Locate the cell with the specified text and output its [X, Y] center coordinate. 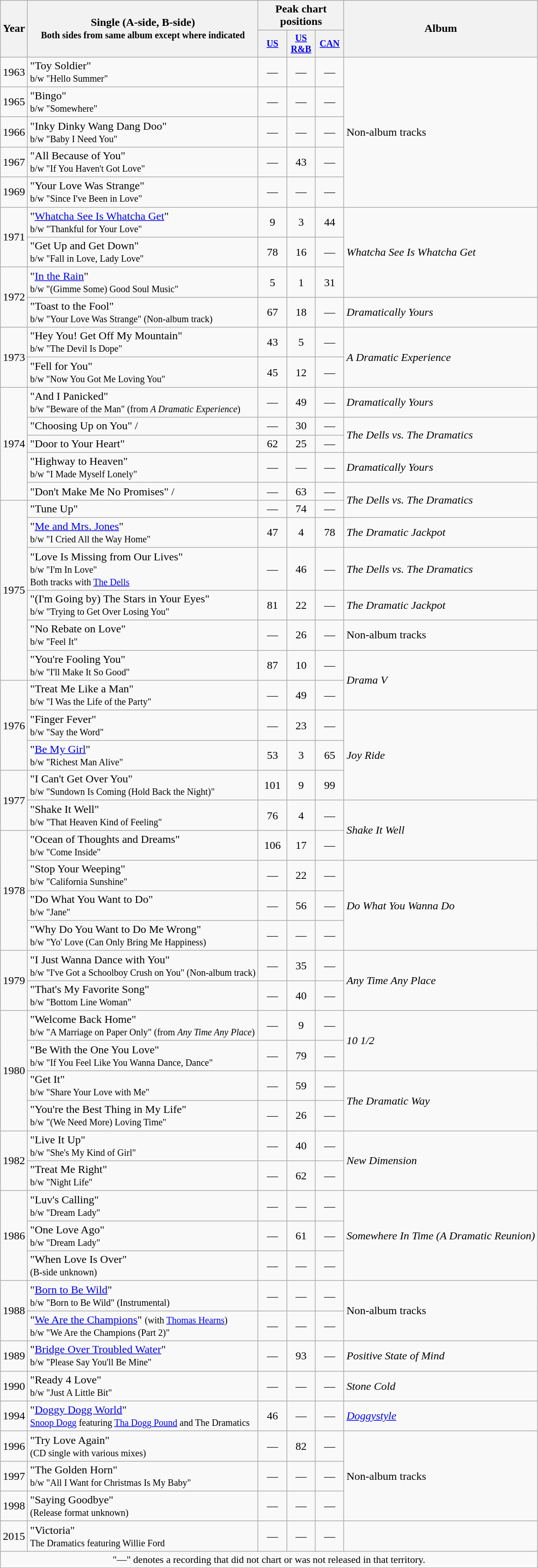
Positive State of Mind [441, 1356]
"Doggy Dogg World"Snoop Dogg featuring Tha Dogg Pound and The Dramatics [143, 1416]
"Ocean of Thoughts and Dreams"b/w "Come Inside" [143, 846]
"One Love Ago"b/w "Dream Lady" [143, 1236]
Peak chart positions [301, 16]
"Bridge Over Troubled Water"b/w "Please Say You'll Be Mine" [143, 1356]
1974 [14, 444]
"Finger Fever"b/w "Say the Word" [143, 726]
93 [301, 1356]
"Your Love Was Strange"b/w "Since I've Been in Love" [143, 192]
Any Time Any Place [441, 980]
1972 [14, 297]
1996 [14, 1446]
1 [301, 282]
"Fell for You"b/w "Now You Got Me Loving You" [143, 372]
59 [301, 1086]
1989 [14, 1356]
79 [301, 1055]
1997 [14, 1476]
47 [272, 533]
Year [14, 29]
1990 [14, 1386]
"Toast to the Fool"b/w "Your Love Was Strange" (Non-album track) [143, 312]
81 [272, 605]
Whatcha See Is Whatcha Get [441, 252]
1975 [14, 590]
"Treat Me Right"b/w "Night Life" [143, 1176]
61 [301, 1236]
1976 [14, 726]
Do What You Wanna Do [441, 906]
"—" denotes a recording that did not chart or was not released in that territory. [269, 1559]
10 1/2 [441, 1040]
101 [272, 786]
"Highway to Heaven" b/w "I Made Myself Lonely" [143, 467]
"You're the Best Thing in My Life"b/w "(We Need More) Loving Time" [143, 1116]
1988 [14, 1311]
"I Just Wanna Dance with You"b/w "I've Got a Schoolboy Crush on You" (Non-album track) [143, 966]
25 [301, 444]
1971 [14, 237]
76 [272, 815]
USR&B [301, 43]
56 [301, 906]
Doggystyle [441, 1416]
44 [329, 222]
35 [301, 966]
"You're Fooling You"b/w "I'll Make It So Good" [143, 666]
"Stop Your Weeping"b/w "California Sunshine" [143, 875]
Shake It Well [441, 830]
The Dramatic Way [441, 1100]
67 [272, 312]
16 [301, 252]
1965 [14, 102]
"Tune Up" [143, 509]
"No Rebate on Love"b/w "Feel It" [143, 635]
"Whatcha See Is Whatcha Get"b/w "Thankful for Your Love" [143, 222]
"Inky Dinky Wang Dang Doo"b/w "Baby I Need You" [143, 132]
63 [301, 491]
30 [301, 426]
"Try Love Again"(CD single with various mixes) [143, 1446]
74 [301, 509]
1963 [14, 72]
"Born to Be Wild"b/w "Born to Be Wild" (Instrumental) [143, 1296]
CAN [329, 43]
"Love Is Missing from Our Lives"b/w "I'm In Love"Both tracks with The Dells [143, 569]
"Door to Your Heart" [143, 444]
87 [272, 666]
"The Golden Horn"b/w "All I Want for Christmas Is My Baby" [143, 1476]
"We Are the Champions" (with Thomas Hearns)b/w "We Are the Champions (Part 2)" [143, 1326]
"Live It Up"b/w "She's My Kind of Girl" [143, 1146]
82 [301, 1446]
1980 [14, 1070]
1969 [14, 192]
2015 [14, 1536]
23 [301, 726]
"Luv's Calling"b/w "Dream Lady" [143, 1206]
New Dimension [441, 1161]
"When Love Is Over"(B-side unknown) [143, 1266]
1979 [14, 980]
Album [441, 29]
"Treat Me Like a Man"b/w "I Was the Life of the Party" [143, 695]
US [272, 43]
"Be My Girl"b/w "Richest Man Alive" [143, 755]
"And I Panicked"b/w "Beware of the Man" (from A Dramatic Experience) [143, 403]
45 [272, 372]
106 [272, 846]
"(I'm Going by) The Stars in Your Eyes" b/w "Trying to Get Over Losing You" [143, 605]
A Dramatic Experience [441, 357]
"Bingo"b/w "Somewhere" [143, 102]
"Toy Soldier"b/w "Hello Summer" [143, 72]
"All Because of You"b/w "If You Haven't Got Love" [143, 162]
"Be With the One You Love"b/w "If You Feel Like You Wanna Dance, Dance" [143, 1055]
"Victoria"The Dramatics featuring Willie Ford [143, 1536]
"Get It"b/w "Share Your Love with Me" [143, 1086]
Joy Ride [441, 755]
1978 [14, 890]
65 [329, 755]
"Choosing Up on You" / [143, 426]
18 [301, 312]
99 [329, 786]
1998 [14, 1506]
"Why Do You Want to Do Me Wrong"b/w "Yo' Love (Can Only Bring Me Happiness) [143, 935]
"Shake It Well"b/w "That Heaven Kind of Feeling" [143, 815]
12 [301, 372]
"In the Rain"b/w "(Gimme Some) Good Soul Music" [143, 282]
1967 [14, 162]
"Don't Make Me No Promises" / [143, 491]
Drama V [441, 680]
"I Can't Get Over You"b/w "Sundown Is Coming (Hold Back the Night)" [143, 786]
"Welcome Back Home"b/w "A Marriage on Paper Only" (from Any Time Any Place) [143, 1026]
Somewhere In Time (A Dramatic Reunion) [441, 1236]
"Saying Goodbye"(Release format unknown) [143, 1506]
"Me and Mrs. Jones" b/w "I Cried All the Way Home" [143, 533]
17 [301, 846]
1973 [14, 357]
"Get Up and Get Down"b/w "Fall in Love, Lady Love" [143, 252]
53 [272, 755]
1994 [14, 1416]
1986 [14, 1236]
Single (A-side, B-side)Both sides from same album except where indicated [143, 29]
1982 [14, 1161]
31 [329, 282]
"That's My Favorite Song"b/w "Bottom Line Woman" [143, 995]
10 [301, 666]
"Ready 4 Love"b/w "Just A Little Bit" [143, 1386]
"Do What You Want to Do"b/w "Jane" [143, 906]
Stone Cold [441, 1386]
"Hey You! Get Off My Mountain"b/w "The Devil Is Dope" [143, 342]
1977 [14, 800]
1966 [14, 132]
